From the cell containing the given text, extract its center point as (x, y) coordinate. 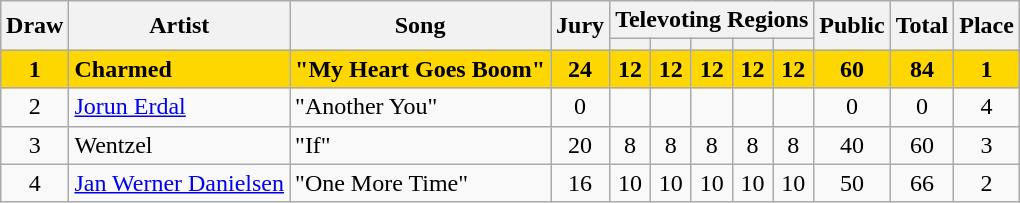
Artist (180, 26)
"My Heart Goes Boom" (420, 69)
Televoting Regions (712, 20)
24 (580, 69)
Charmed (180, 69)
84 (922, 69)
16 (580, 183)
40 (852, 145)
Public (852, 26)
66 (922, 183)
20 (580, 145)
Jury (580, 26)
Jan Werner Danielsen (180, 183)
Draw (35, 26)
50 (852, 183)
"If" (420, 145)
Wentzel (180, 145)
Place (987, 26)
"One More Time" (420, 183)
"Another You" (420, 107)
Jorun Erdal (180, 107)
Song (420, 26)
Total (922, 26)
